Extract the [X, Y] coordinate from the center of the cell holding the provided text.  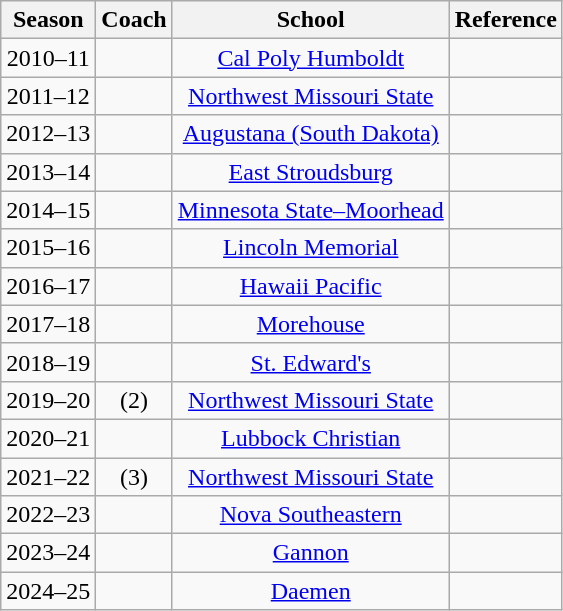
2012–13 [48, 134]
2018–19 [48, 362]
School [310, 20]
2015–16 [48, 248]
2014–15 [48, 210]
Hawaii Pacific [310, 286]
Nova Southeastern [310, 515]
2013–14 [48, 172]
2024–25 [48, 591]
(2) [134, 400]
2023–24 [48, 553]
Augustana (South Dakota) [310, 134]
2020–21 [48, 438]
Daemen [310, 591]
St. Edward's [310, 362]
2021–22 [48, 477]
Coach [134, 20]
2010–11 [48, 58]
Lincoln Memorial [310, 248]
Gannon [310, 553]
Lubbock Christian [310, 438]
(3) [134, 477]
Morehouse [310, 324]
2011–12 [48, 96]
Minnesota State–Moorhead [310, 210]
Cal Poly Humboldt [310, 58]
2019–20 [48, 400]
2022–23 [48, 515]
East Stroudsburg [310, 172]
Reference [506, 20]
2017–18 [48, 324]
2016–17 [48, 286]
Season [48, 20]
